From the cell containing the given text, extract its center point as [X, Y] coordinate. 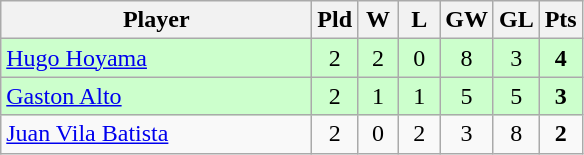
Pts [560, 20]
Juan Vila Batista [156, 134]
Hugo Hoyama [156, 58]
Pld [335, 20]
GL [516, 20]
GW [467, 20]
Gaston Alto [156, 96]
W [378, 20]
L [420, 20]
Player [156, 20]
4 [560, 58]
